Find where the given text appears and provide that cell's center as [X, Y] coordinate. 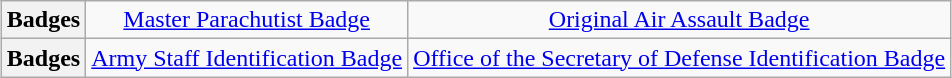
Army Staff Identification Badge [247, 58]
Original Air Assault Badge [680, 20]
Master Parachutist Badge [247, 20]
Office of the Secretary of Defense Identification Badge [680, 58]
